Pinpoint the cell where the given text exists, returning its [x, y] midpoint coordinate. 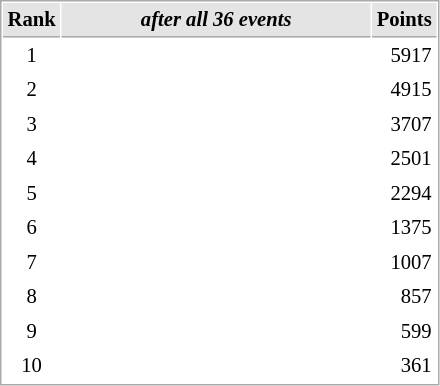
10 [32, 366]
7 [32, 262]
after all 36 events [216, 20]
1 [32, 56]
3707 [404, 124]
2501 [404, 158]
599 [404, 332]
2 [32, 90]
6 [32, 228]
5917 [404, 56]
Rank [32, 20]
1375 [404, 228]
Points [404, 20]
4915 [404, 90]
3 [32, 124]
4 [32, 158]
361 [404, 366]
857 [404, 296]
2294 [404, 194]
8 [32, 296]
9 [32, 332]
5 [32, 194]
1007 [404, 262]
